Determine the (x, y) coordinate at the center of the cell enclosing the given text.  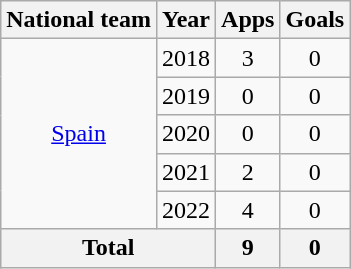
Apps (248, 20)
9 (248, 248)
Spain (79, 134)
2022 (186, 210)
Goals (315, 20)
2020 (186, 134)
3 (248, 58)
National team (79, 20)
2019 (186, 96)
Total (108, 248)
Year (186, 20)
2021 (186, 172)
2018 (186, 58)
2 (248, 172)
4 (248, 210)
